From the cell containing the given text, extract its center point as [X, Y] coordinate. 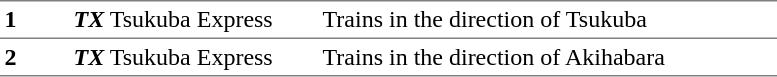
Trains in the direction of Tsukuba [548, 20]
1 [34, 20]
Trains in the direction of Akihabara [548, 58]
2 [34, 58]
